Extract the (X, Y) coordinate from the center of the cell holding the provided text.  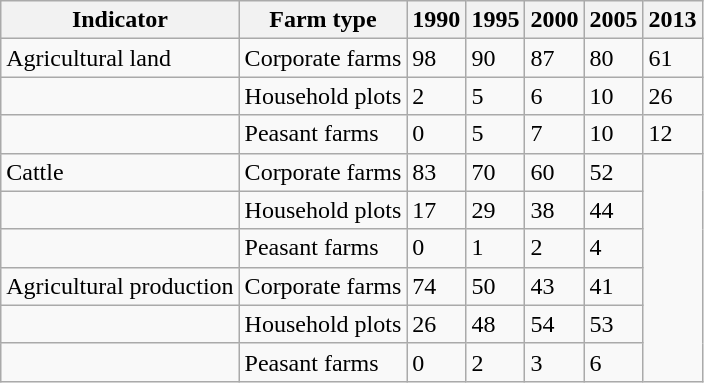
53 (614, 324)
2013 (672, 20)
87 (554, 58)
61 (672, 58)
52 (614, 172)
50 (496, 286)
Agricultural production (120, 286)
1995 (496, 20)
74 (436, 286)
98 (436, 58)
Cattle (120, 172)
2005 (614, 20)
1 (496, 248)
3 (554, 362)
17 (436, 210)
4 (614, 248)
29 (496, 210)
12 (672, 134)
60 (554, 172)
44 (614, 210)
Agricultural land (120, 58)
Farm type (323, 20)
38 (554, 210)
48 (496, 324)
54 (554, 324)
43 (554, 286)
41 (614, 286)
1990 (436, 20)
Indicator (120, 20)
7 (554, 134)
83 (436, 172)
2000 (554, 20)
70 (496, 172)
80 (614, 58)
90 (496, 58)
